Return the [X, Y] coordinate for the center point of the cell that contains the specified text.  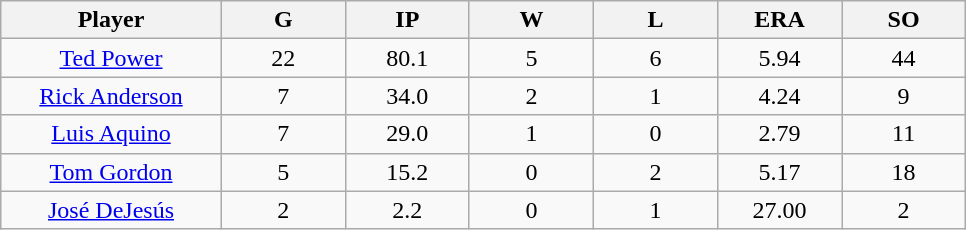
José DeJesús [112, 210]
6 [655, 58]
15.2 [407, 172]
9 [904, 96]
34.0 [407, 96]
SO [904, 20]
ERA [779, 20]
22 [283, 58]
18 [904, 172]
G [283, 20]
Ted Power [112, 58]
2.79 [779, 134]
Rick Anderson [112, 96]
80.1 [407, 58]
5.17 [779, 172]
4.24 [779, 96]
11 [904, 134]
5.94 [779, 58]
L [655, 20]
2.2 [407, 210]
Luis Aquino [112, 134]
27.00 [779, 210]
IP [407, 20]
W [531, 20]
Tom Gordon [112, 172]
Player [112, 20]
29.0 [407, 134]
44 [904, 58]
